Output the [X, Y] coordinate of the center of the cell containing the given text.  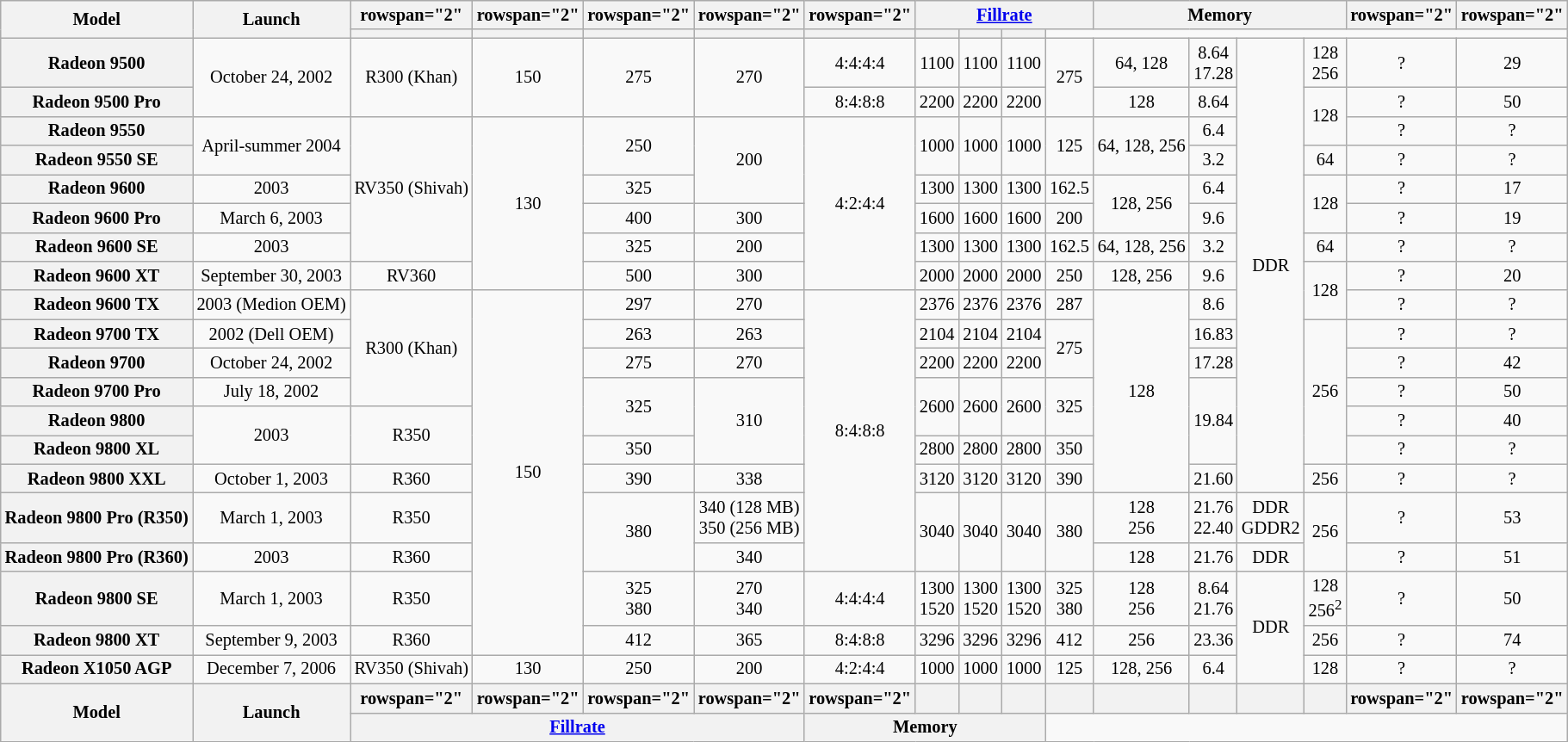
400 [639, 218]
16.83 [1213, 334]
20 [1512, 275]
270340 [749, 599]
Radeon 9600 TX [96, 305]
23.36 [1213, 640]
21.76 [1213, 557]
8.6417.28 [1213, 63]
42 [1512, 362]
Radeon X1050 AGP [96, 669]
Radeon 9700 TX [96, 334]
April-summer 2004 [272, 145]
310 [749, 420]
September 30, 2003 [272, 275]
December 7, 2006 [272, 669]
2003 (Medion OEM) [272, 305]
Radeon 9800 XT [96, 640]
51 [1512, 557]
53 [1512, 517]
365 [749, 640]
340 (128 MB)350 (256 MB) [749, 517]
Radeon 9800 Pro (R360) [96, 557]
Radeon 9550 [96, 131]
Radeon 9600 Pro [96, 218]
Radeon 9700 [96, 362]
340 [749, 557]
September 9, 2003 [272, 640]
October 1, 2003 [272, 479]
DDRGDDR2 [1271, 517]
17 [1512, 189]
Radeon 9500 [96, 63]
Radeon 9800 XL [96, 449]
Radeon 9600 XT [96, 275]
8.6421.76 [1213, 599]
19 [1512, 218]
19.84 [1213, 420]
40 [1512, 421]
500 [639, 275]
Radeon 9800 SE [96, 599]
21.60 [1213, 479]
March 6, 2003 [272, 218]
RV360 [412, 275]
Radeon 9800 [96, 421]
338 [749, 479]
Radeon 9600 [96, 189]
Radeon 9500 Pro [96, 102]
74 [1512, 640]
Radeon 9700 Pro [96, 392]
Radeon 9800 XXL [96, 479]
64, 128 [1142, 63]
Radeon 9600 SE [96, 247]
1282562 [1326, 599]
21.7622.40 [1213, 517]
Radeon 9800 Pro (R350) [96, 517]
July 18, 2002 [272, 392]
Radeon 9550 SE [96, 160]
8.64 [1213, 102]
29 [1512, 63]
8.6 [1213, 305]
297 [639, 305]
2002 (Dell OEM) [272, 334]
287 [1069, 305]
17.28 [1213, 362]
